Provide the (x, y) coordinate of the cell's center where the given text is located.  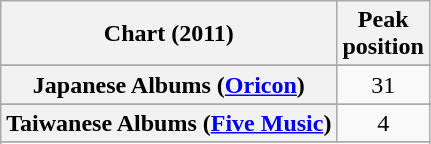
Taiwanese Albums (Five Music) (169, 123)
Peakposition (383, 34)
Chart (2011) (169, 34)
31 (383, 85)
4 (383, 123)
Japanese Albums (Oricon) (169, 85)
